Return the (X, Y) coordinate for the center point of the cell that contains the specified text.  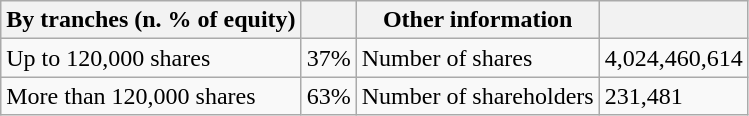
4,024,460,614 (674, 58)
231,481 (674, 96)
Number of shares (478, 58)
Number of shareholders (478, 96)
Other information (478, 20)
More than 120,000 shares (151, 96)
37% (328, 58)
63% (328, 96)
Up to 120,000 shares (151, 58)
By tranches (n. % of equity) (151, 20)
